Return (X, Y) of the center of cell containing provided text 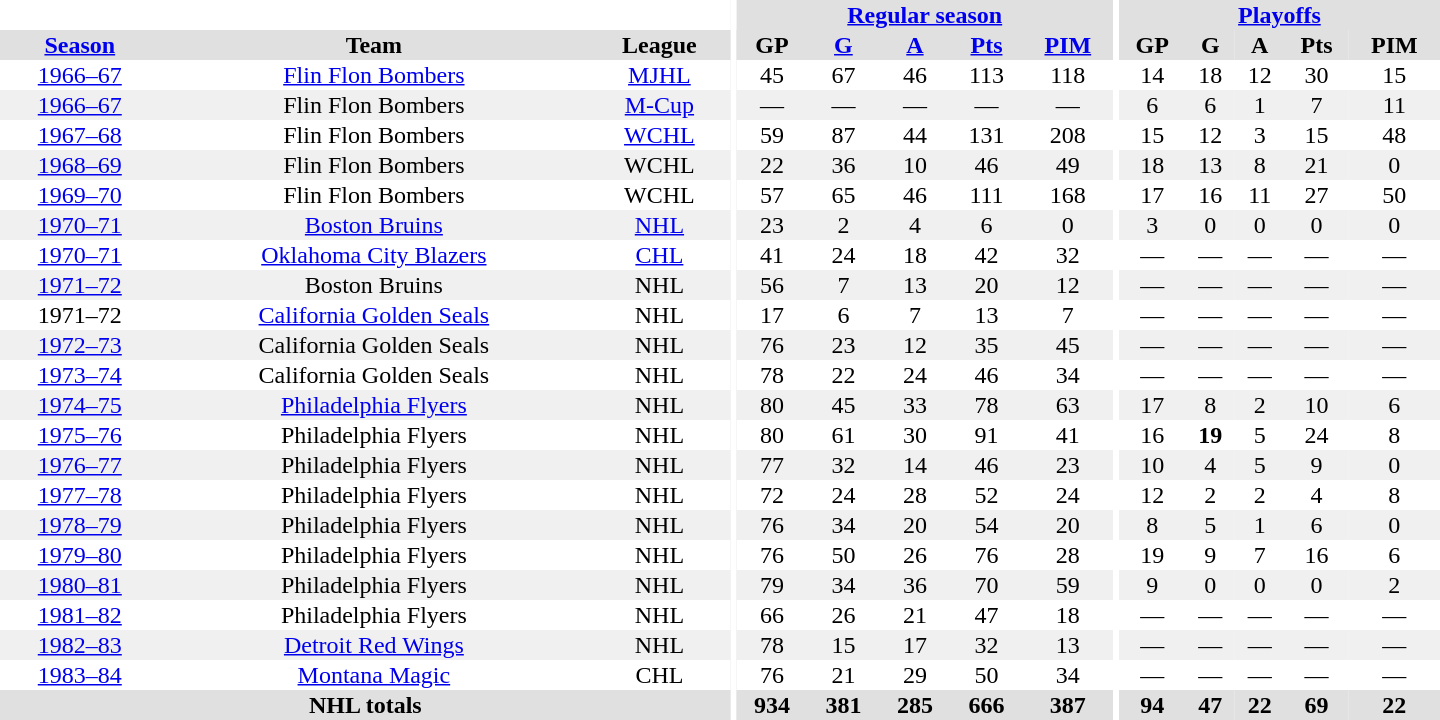
44 (915, 135)
Regular season (924, 15)
29 (915, 675)
Season (80, 45)
1976–77 (80, 465)
67 (844, 75)
57 (772, 195)
Detroit Red Wings (374, 645)
113 (987, 75)
208 (1068, 135)
61 (844, 435)
Playoffs (1280, 15)
1983–84 (80, 675)
League (659, 45)
M-Cup (659, 105)
65 (844, 195)
63 (1068, 405)
387 (1068, 705)
MJHL (659, 75)
1978–79 (80, 525)
27 (1317, 195)
131 (987, 135)
1977–78 (80, 495)
1972–73 (80, 345)
1974–75 (80, 405)
42 (987, 255)
111 (987, 195)
91 (987, 435)
1968–69 (80, 165)
1975–76 (80, 435)
35 (987, 345)
1969–70 (80, 195)
1980–81 (80, 585)
285 (915, 705)
118 (1068, 75)
Montana Magic (374, 675)
66 (772, 615)
NHL totals (366, 705)
70 (987, 585)
94 (1152, 705)
1979–80 (80, 555)
381 (844, 705)
33 (915, 405)
Team (374, 45)
1982–83 (80, 645)
79 (772, 585)
1973–74 (80, 375)
48 (1394, 135)
Oklahoma City Blazers (374, 255)
1967–68 (80, 135)
666 (987, 705)
52 (987, 495)
56 (772, 285)
69 (1317, 705)
54 (987, 525)
87 (844, 135)
1981–82 (80, 615)
934 (772, 705)
168 (1068, 195)
72 (772, 495)
77 (772, 465)
49 (1068, 165)
